Determine the (X, Y) coordinate at the center of the cell enclosing the given text.  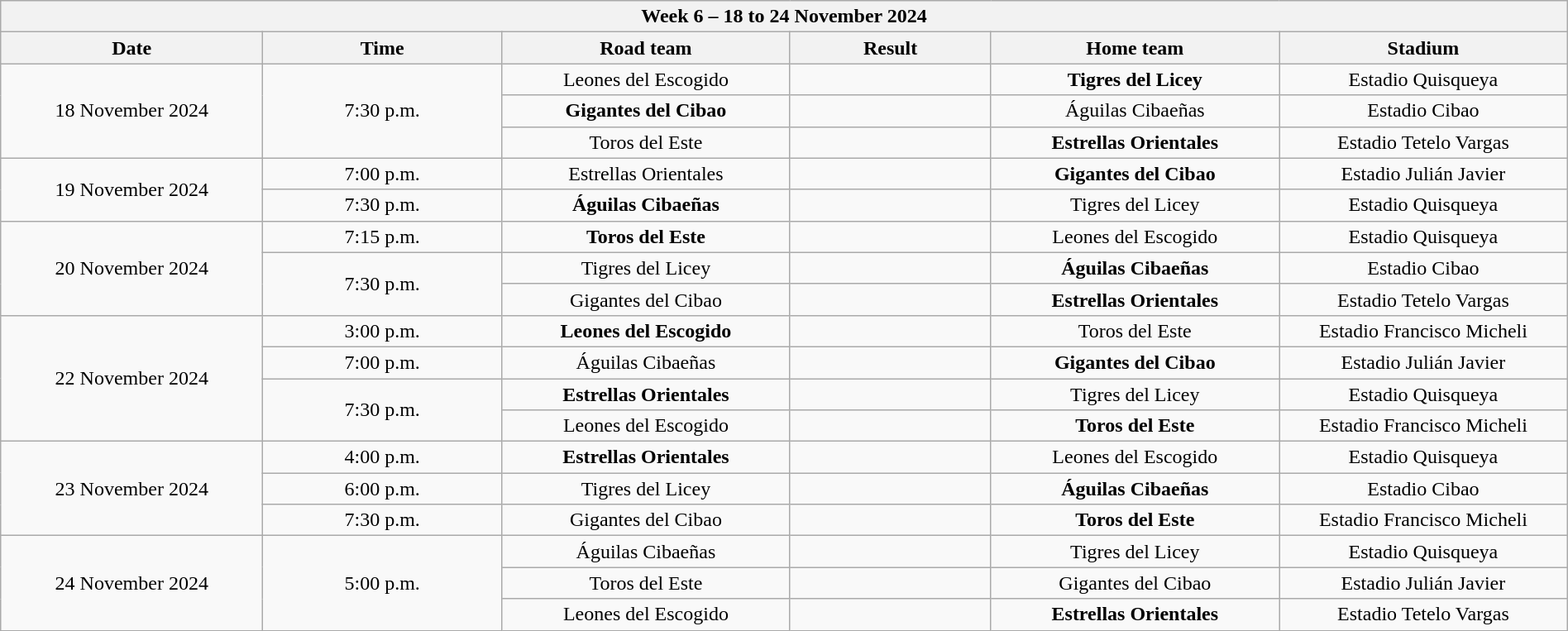
19 November 2024 (132, 189)
Stadium (1424, 48)
6:00 p.m. (382, 489)
24 November 2024 (132, 583)
Date (132, 48)
Time (382, 48)
Result (890, 48)
20 November 2024 (132, 268)
Road team (647, 48)
7:15 p.m. (382, 237)
Home team (1135, 48)
4:00 p.m. (382, 457)
23 November 2024 (132, 489)
18 November 2024 (132, 111)
5:00 p.m. (382, 583)
Week 6 – 18 to 24 November 2024 (784, 17)
3:00 p.m. (382, 331)
22 November 2024 (132, 378)
